Identify which cell holds the provided text, then report its (x, y) central coordinate. 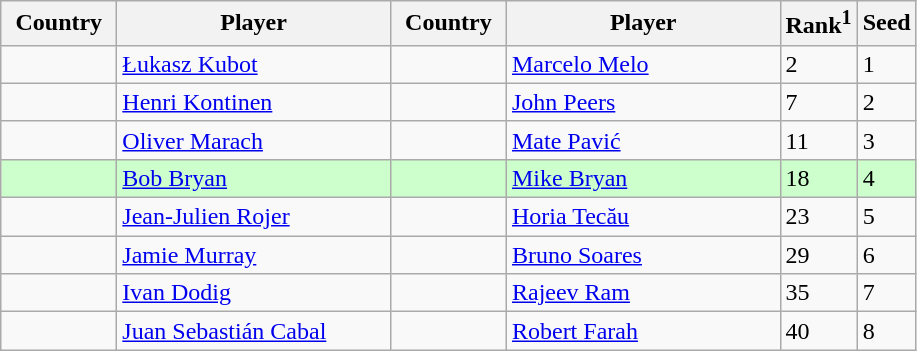
Jean-Julien Rojer (254, 217)
40 (818, 331)
Jamie Murray (254, 255)
Seed (886, 24)
6 (886, 255)
1 (886, 64)
Marcelo Melo (643, 64)
Robert Farah (643, 331)
Rajeev Ram (643, 293)
8 (886, 331)
John Peers (643, 102)
5 (886, 217)
Ivan Dodig (254, 293)
Oliver Marach (254, 140)
Bruno Soares (643, 255)
18 (818, 178)
Łukasz Kubot (254, 64)
Mate Pavić (643, 140)
Bob Bryan (254, 178)
29 (818, 255)
Rank1 (818, 24)
Juan Sebastián Cabal (254, 331)
35 (818, 293)
3 (886, 140)
Mike Bryan (643, 178)
11 (818, 140)
Horia Tecău (643, 217)
Henri Kontinen (254, 102)
4 (886, 178)
23 (818, 217)
